Find where the given text appears and provide that cell's center as [x, y] coordinate. 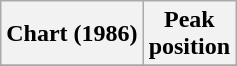
Chart (1986) [72, 34]
Peakposition [189, 34]
